Provide the [x, y] coordinate of the cell's center where the given text is located.  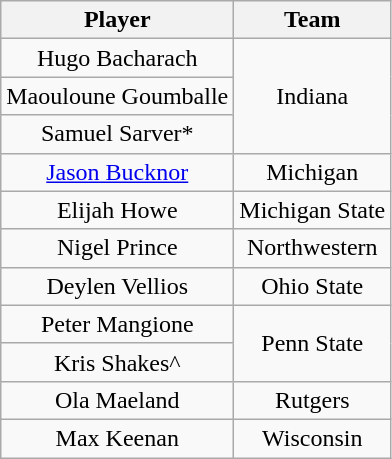
Penn State [312, 343]
Indiana [312, 96]
Michigan State [312, 210]
Max Keenan [118, 438]
Samuel Sarver* [118, 134]
Hugo Bacharach [118, 58]
Maouloune Goumballe [118, 96]
Player [118, 20]
Wisconsin [312, 438]
Elijah Howe [118, 210]
Jason Bucknor [118, 172]
Ohio State [312, 286]
Nigel Prince [118, 248]
Kris Shakes^ [118, 362]
Rutgers [312, 400]
Northwestern [312, 248]
Ola Maeland [118, 400]
Deylen Vellios [118, 286]
Michigan [312, 172]
Team [312, 20]
Peter Mangione [118, 324]
